Extract the (x, y) coordinate from the center of the cell holding the provided text.  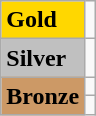
Silver (43, 58)
Bronze (43, 96)
Gold (43, 20)
